Detect which cell encompasses the target text, then output its [x, y] center coordinate. 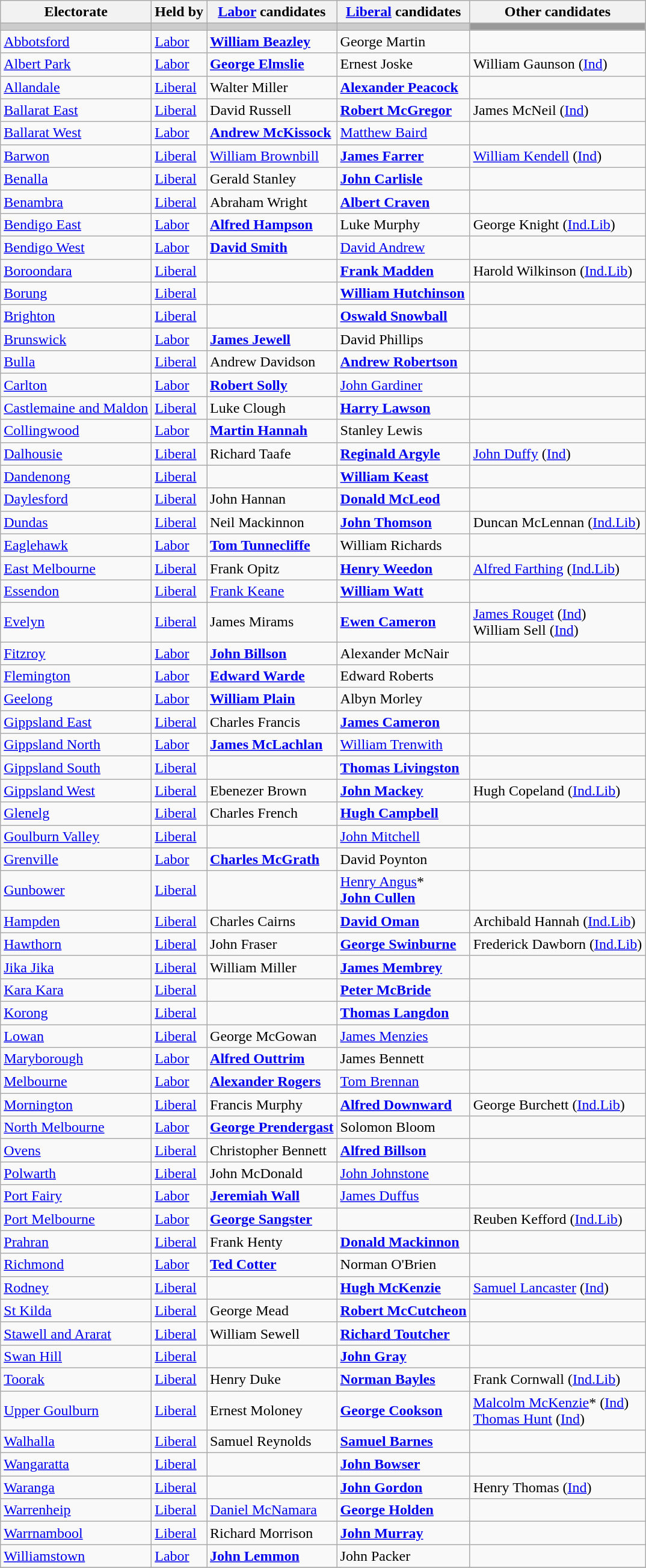
William Brownbill [272, 156]
Daniel McNamara [272, 1510]
John Mackey [403, 791]
Dalhousie [76, 454]
Frank Henty [272, 1242]
Frank Opitz [272, 568]
Polwarth [76, 1173]
Mornington [76, 1105]
James McLachlan [272, 745]
George Knight (Ind.Lib) [558, 224]
James Farrer [403, 156]
Essendon [76, 591]
Kara Kara [76, 990]
Prahran [76, 1242]
John Johnstone [403, 1173]
Walhalla [76, 1442]
Brighton [76, 316]
Henry Thomas (Ind) [558, 1487]
Rodney [76, 1288]
Alexander Rogers [272, 1082]
Reuben Kefford (Ind.Lib) [558, 1219]
George Prendergast [272, 1128]
Frank Keane [272, 591]
Alfred Outtrim [272, 1059]
Swan Hill [76, 1356]
James Cameron [403, 722]
Matthew Baird [403, 133]
John Mitchell [403, 836]
Ballarat East [76, 110]
Eaglehawk [76, 545]
Charles Cairns [272, 921]
Warrenheip [76, 1510]
Hawthorn [76, 944]
Gippsland West [76, 791]
William Kendell (Ind) [558, 156]
St Kilda [76, 1310]
James Bennett [403, 1059]
William Watt [403, 591]
Alfred Downward [403, 1105]
David Poynton [403, 859]
Abbotsford [76, 42]
Gippsland East [76, 722]
James Menzies [403, 1036]
Borung [76, 294]
William Gaunson (Ind) [558, 64]
Charles Francis [272, 722]
David Oman [403, 921]
John Hannan [272, 499]
William Hutchinson [403, 294]
William Plain [272, 699]
Geelong [76, 699]
Richard Taafe [272, 454]
Albyn Morley [403, 699]
Wangaratta [76, 1465]
Daylesford [76, 499]
Thomas Langdon [403, 1013]
East Melbourne [76, 568]
Ballarat West [76, 133]
Henry Duke [272, 1379]
John Gray [403, 1356]
James McNeil (Ind) [558, 110]
Collingwood [76, 431]
Alfred Farthing (Ind.Lib) [558, 568]
David Phillips [403, 339]
James Mirams [272, 622]
Stanley Lewis [403, 431]
Malcolm McKenzie* (Ind) Thomas Hunt (Ind) [558, 1410]
Held by [179, 12]
John Murray [403, 1533]
Gippsland South [76, 768]
Donald McLeod [403, 499]
Charles French [272, 813]
Grenville [76, 859]
Fitzroy [76, 653]
Robert Solly [272, 385]
Henry Weedon [403, 568]
Bendigo West [76, 247]
Labor candidates [272, 12]
Warrnambool [76, 1533]
John Bowser [403, 1465]
Ovens [76, 1150]
Benalla [76, 179]
William Trenwith [403, 745]
Robert McCutcheon [403, 1310]
Robert McGregor [403, 110]
Ewen Cameron [403, 622]
North Melbourne [76, 1128]
Ernest Moloney [272, 1410]
Luke Murphy [403, 224]
David Andrew [403, 247]
Lowan [76, 1036]
John Billson [272, 653]
Upper Goulburn [76, 1410]
William Sewell [272, 1333]
Frank Madden [403, 270]
Benambra [76, 202]
Hampden [76, 921]
George Sangster [272, 1219]
Andrew Davidson [272, 362]
James Membrey [403, 967]
Donald Mackinnon [403, 1242]
Dandenong [76, 477]
Williamstown [76, 1556]
Ernest Joske [403, 64]
Oswald Snowball [403, 316]
Edward Warde [272, 676]
Goulburn Valley [76, 836]
George Cookson [403, 1410]
Thomas Livingston [403, 768]
John Lemmon [272, 1556]
Barwon [76, 156]
Abraham Wright [272, 202]
Gippsland North [76, 745]
Duncan McLennan (Ind.Lib) [558, 522]
Waranga [76, 1487]
Jeremiah Wall [272, 1196]
John Duffy (Ind) [558, 454]
James Jewell [272, 339]
Peter McBride [403, 990]
John Gordon [403, 1487]
George McGowan [272, 1036]
Edward Roberts [403, 676]
John McDonald [272, 1173]
George Mead [272, 1310]
Liberal candidates [403, 12]
Gerald Stanley [272, 179]
Christopher Bennett [272, 1150]
Norman Bayles [403, 1379]
Bulla [76, 362]
Samuel Barnes [403, 1442]
Walter Miller [272, 87]
Ted Cotter [272, 1265]
Archibald Hannah (Ind.Lib) [558, 921]
Dundas [76, 522]
Brunswick [76, 339]
John Gardiner [403, 385]
John Packer [403, 1556]
James Duffus [403, 1196]
John Fraser [272, 944]
Stawell and Ararat [76, 1333]
Martin Hannah [272, 431]
Boroondara [76, 270]
David Smith [272, 247]
David Russell [272, 110]
Korong [76, 1013]
Harold Wilkinson (Ind.Lib) [558, 270]
Tom Brennan [403, 1082]
Tom Tunnecliffe [272, 545]
John Thomson [403, 522]
Harry Lawson [403, 408]
Frederick Dawborn (Ind.Lib) [558, 944]
William Richards [403, 545]
George Elmslie [272, 64]
George Swinburne [403, 944]
Port Fairy [76, 1196]
Samuel Reynolds [272, 1442]
Port Melbourne [76, 1219]
Andrew Robertson [403, 362]
Hugh McKenzie [403, 1288]
Alfred Billson [403, 1150]
Glenelg [76, 813]
Gunbower [76, 890]
Melbourne [76, 1082]
Toorak [76, 1379]
Charles McGrath [272, 859]
Hugh Copeland (Ind.Lib) [558, 791]
John Carlisle [403, 179]
Other candidates [558, 12]
George Holden [403, 1510]
Bendigo East [76, 224]
Henry Angus* John Cullen [403, 890]
Flemington [76, 676]
Carlton [76, 385]
Richmond [76, 1265]
Albert Craven [403, 202]
Andrew McKissock [272, 133]
Maryborough [76, 1059]
George Burchett (Ind.Lib) [558, 1105]
William Miller [272, 967]
William Keast [403, 477]
Hugh Campbell [403, 813]
Richard Toutcher [403, 1333]
Evelyn [76, 622]
Alexander McNair [403, 653]
George Martin [403, 42]
Alfred Hampson [272, 224]
Castlemaine and Maldon [76, 408]
Francis Murphy [272, 1105]
Neil Mackinnon [272, 522]
Norman O'Brien [403, 1265]
Allandale [76, 87]
Richard Morrison [272, 1533]
William Beazley [272, 42]
Luke Clough [272, 408]
Reginald Argyle [403, 454]
James Rouget (Ind) William Sell (Ind) [558, 622]
Samuel Lancaster (Ind) [558, 1288]
Albert Park [76, 64]
Solomon Bloom [403, 1128]
Ebenezer Brown [272, 791]
Alexander Peacock [403, 87]
Electorate [76, 12]
Frank Cornwall (Ind.Lib) [558, 1379]
Jika Jika [76, 967]
